Capture the cell that displays the provided text and extract its [X, Y] central coordinate. 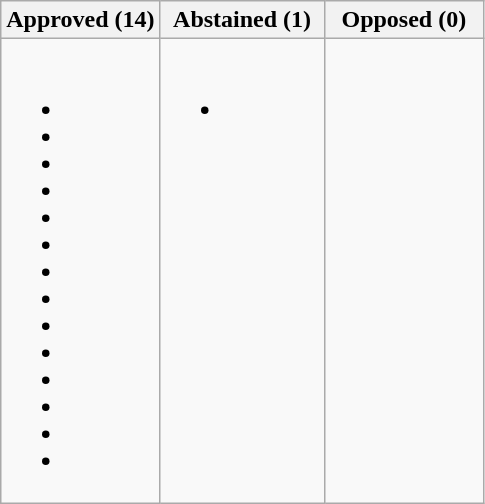
Approved (14) [80, 20]
Opposed (0) [404, 20]
Abstained (1) [242, 20]
